Pinpoint the cell where the given text exists, returning its (x, y) midpoint coordinate. 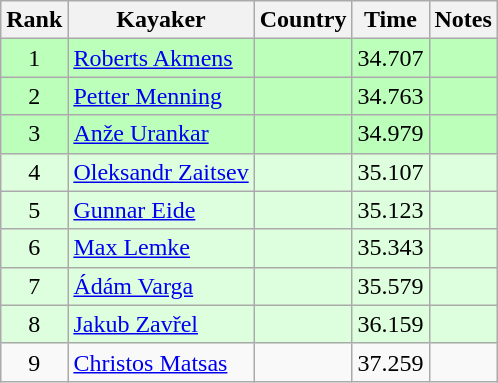
Kayaker (161, 20)
Petter Menning (161, 96)
35.107 (390, 172)
Jakub Zavřel (161, 324)
Roberts Akmens (161, 58)
Ádám Varga (161, 286)
35.579 (390, 286)
7 (34, 286)
Max Lemke (161, 248)
Christos Matsas (161, 362)
1 (34, 58)
Anže Urankar (161, 134)
Time (390, 20)
37.259 (390, 362)
36.159 (390, 324)
9 (34, 362)
Rank (34, 20)
3 (34, 134)
6 (34, 248)
35.123 (390, 210)
8 (34, 324)
5 (34, 210)
2 (34, 96)
34.979 (390, 134)
Oleksandr Zaitsev (161, 172)
Country (303, 20)
34.763 (390, 96)
4 (34, 172)
35.343 (390, 248)
Notes (463, 20)
Gunnar Eide (161, 210)
34.707 (390, 58)
